Identify which cell holds the provided text, then report its (x, y) central coordinate. 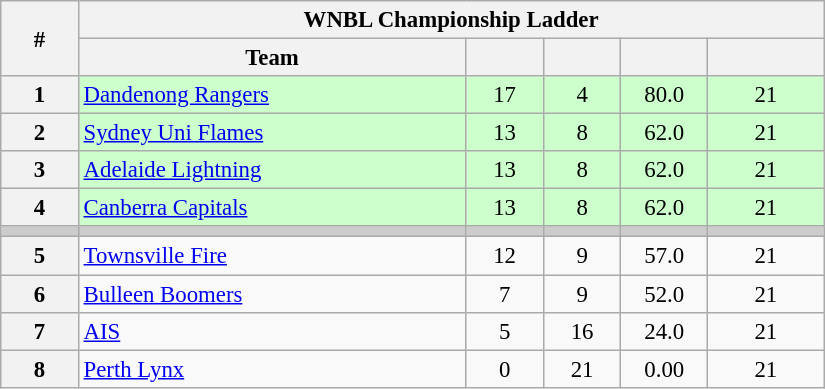
Canberra Capitals (272, 208)
Dandenong Rangers (272, 95)
0.00 (664, 369)
Townsville Fire (272, 256)
Sydney Uni Flames (272, 133)
16 (582, 331)
Adelaide Lightning (272, 170)
3 (40, 170)
WNBL Championship Ladder (451, 20)
Team (272, 58)
1 (40, 95)
12 (505, 256)
AIS (272, 331)
57.0 (664, 256)
52.0 (664, 294)
24.0 (664, 331)
0 (505, 369)
Perth Lynx (272, 369)
6 (40, 294)
2 (40, 133)
17 (505, 95)
Bulleen Boomers (272, 294)
80.0 (664, 95)
# (40, 38)
